Determine the [x, y] coordinate at the center of the cell enclosing the given text.  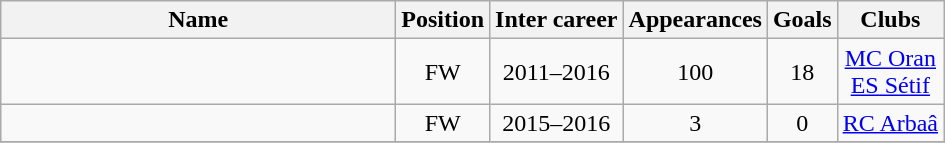
18 [802, 72]
Clubs [890, 20]
Position [443, 20]
2015–2016 [556, 123]
100 [695, 72]
Name [198, 20]
RC Arbaâ [890, 123]
3 [695, 123]
2011–2016 [556, 72]
MC OranES Sétif [890, 72]
Goals [802, 20]
Appearances [695, 20]
Inter career [556, 20]
0 [802, 123]
